Search for the cell housing the specified text and yield its (x, y) center coordinate. 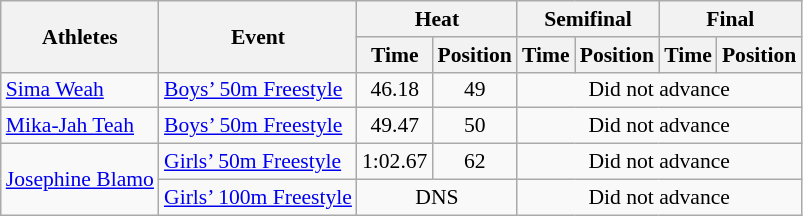
Heat (437, 19)
49 (474, 90)
Athletes (80, 36)
DNS (437, 197)
Girls’ 100m Freestyle (258, 197)
46.18 (394, 90)
62 (474, 162)
1:02.67 (394, 162)
Event (258, 36)
Semifinal (588, 19)
Josephine Blamo (80, 180)
50 (474, 126)
Mika-Jah Teah (80, 126)
Girls’ 50m Freestyle (258, 162)
Final (730, 19)
49.47 (394, 126)
Sima Weah (80, 90)
